From the cell containing the given text, extract its center point as [X, Y] coordinate. 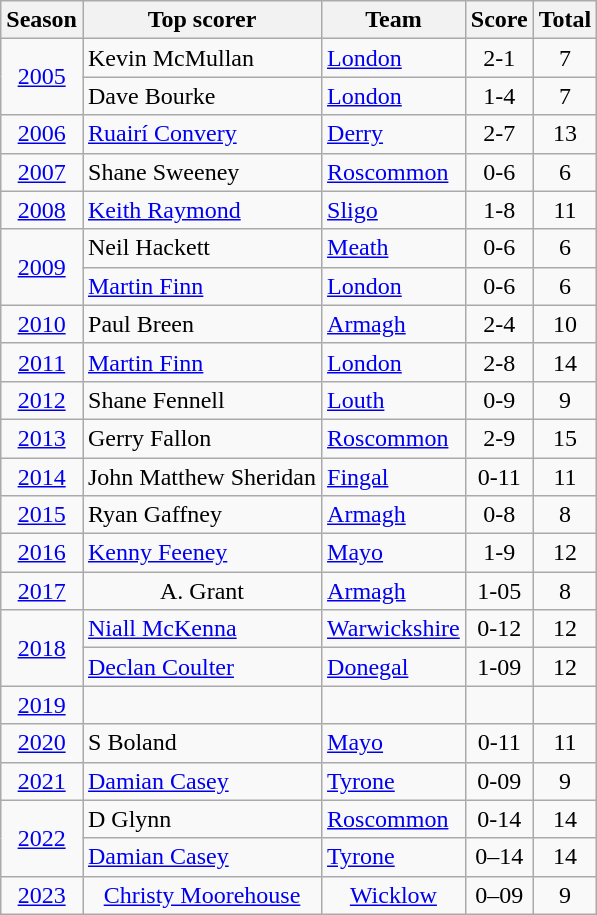
1-8 [499, 210]
John Matthew Sheridan [202, 477]
0–14 [499, 857]
0-09 [499, 781]
Christy Moorehouse [202, 895]
15 [565, 438]
2-7 [499, 134]
Ryan Gaffney [202, 515]
Dave Bourke [202, 96]
2016 [42, 553]
2006 [42, 134]
13 [565, 134]
Season [42, 20]
2012 [42, 400]
Total [565, 20]
Shane Sweeney [202, 172]
2020 [42, 743]
Niall McKenna [202, 629]
Neil Hackett [202, 248]
Donegal [394, 667]
A. Grant [202, 591]
2022 [42, 838]
2005 [42, 77]
2014 [42, 477]
Ruairí Convery [202, 134]
2007 [42, 172]
Fingal [394, 477]
2-9 [499, 438]
2011 [42, 362]
0–09 [499, 895]
Kenny Feeney [202, 553]
2009 [42, 267]
Louth [394, 400]
Score [499, 20]
0-8 [499, 515]
1-05 [499, 591]
2-8 [499, 362]
0-12 [499, 629]
2023 [42, 895]
2015 [42, 515]
Meath [394, 248]
2021 [42, 781]
Top scorer [202, 20]
Sligo [394, 210]
0-9 [499, 400]
D Glynn [202, 819]
Kevin McMullan [202, 58]
S Boland [202, 743]
2013 [42, 438]
Team [394, 20]
2-4 [499, 324]
Derry [394, 134]
Paul Breen [202, 324]
Warwickshire [394, 629]
2008 [42, 210]
Declan Coulter [202, 667]
Shane Fennell [202, 400]
1-09 [499, 667]
1-9 [499, 553]
2017 [42, 591]
2018 [42, 648]
Wicklow [394, 895]
2-1 [499, 58]
1-4 [499, 96]
0-14 [499, 819]
10 [565, 324]
Gerry Fallon [202, 438]
2010 [42, 324]
2019 [42, 705]
Keith Raymond [202, 210]
